Return the [X, Y] coordinate for the center point of the cell that contains the specified text.  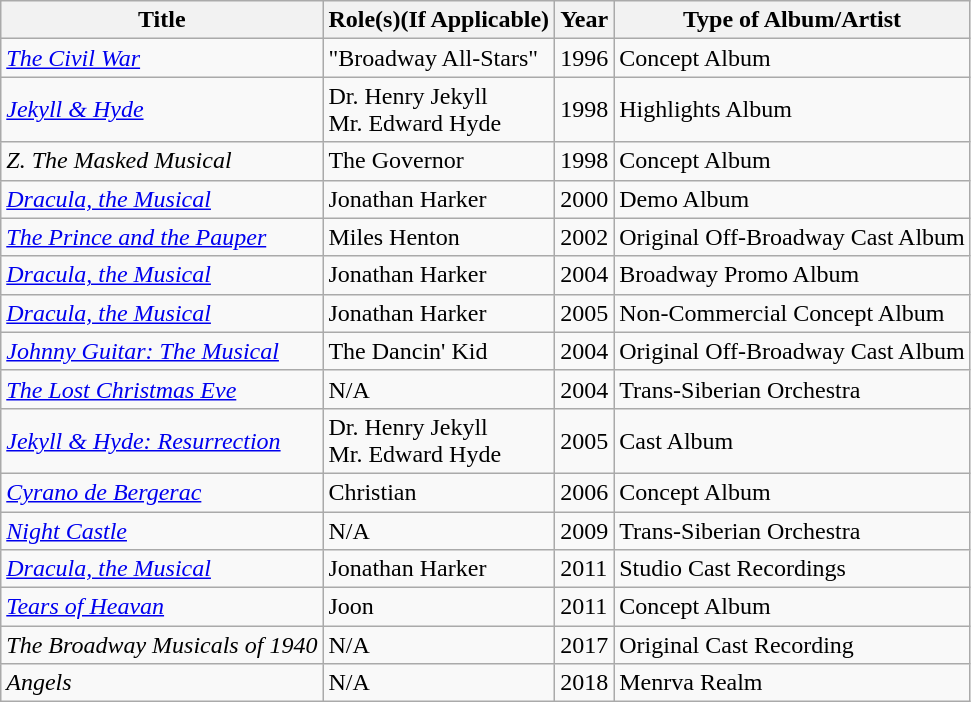
Non-Commercial Concept Album [792, 313]
Cyrano de Bergerac [162, 492]
Studio Cast Recordings [792, 569]
Night Castle [162, 531]
Title [162, 20]
Tears of Heavan [162, 607]
Broadway Promo Album [792, 275]
2000 [584, 199]
Year [584, 20]
Jekyll & Hyde [162, 110]
Cast Album [792, 440]
Jekyll & Hyde: Resurrection [162, 440]
Menrva Realm [792, 683]
The Prince and the Pauper [162, 237]
The Dancin' Kid [439, 351]
Type of Album/Artist [792, 20]
Johnny Guitar: The Musical [162, 351]
2006 [584, 492]
2002 [584, 237]
2018 [584, 683]
1996 [584, 58]
The Governor [439, 161]
Role(s)(If Applicable) [439, 20]
The Lost Christmas Eve [162, 389]
Z. The Masked Musical [162, 161]
Miles Henton [439, 237]
Original Cast Recording [792, 645]
Joon [439, 607]
The Broadway Musicals of 1940 [162, 645]
2017 [584, 645]
Angels [162, 683]
"Broadway All-Stars" [439, 58]
The Civil War [162, 58]
Highlights Album [792, 110]
Christian [439, 492]
2009 [584, 531]
Demo Album [792, 199]
